Extract the (x, y) coordinate from the center of the cell holding the provided text.  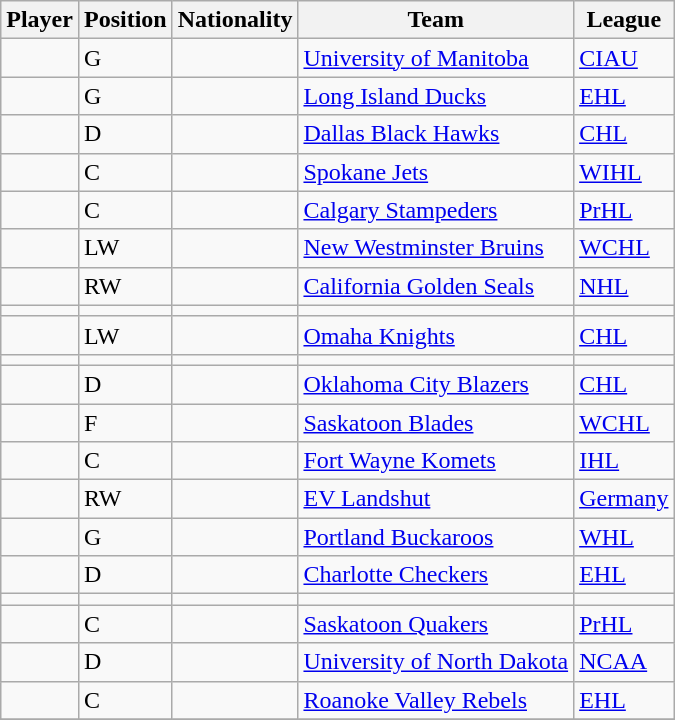
Spokane Jets (436, 172)
Charlotte Checkers (436, 575)
WHL (624, 537)
California Golden Seals (436, 286)
CIAU (624, 58)
New Westminster Bruins (436, 248)
WIHL (624, 172)
University of North Dakota (436, 662)
Saskatoon Blades (436, 423)
IHL (624, 461)
Portland Buckaroos (436, 537)
Calgary Stampeders (436, 210)
Nationality (235, 20)
Germany (624, 499)
NCAA (624, 662)
EV Landshut (436, 499)
Fort Wayne Komets (436, 461)
University of Manitoba (436, 58)
Long Island Ducks (436, 96)
Dallas Black Hawks (436, 134)
Oklahoma City Blazers (436, 384)
League (624, 20)
Player (40, 20)
Saskatoon Quakers (436, 624)
NHL (624, 286)
Position (125, 20)
Team (436, 20)
Roanoke Valley Rebels (436, 700)
Omaha Knights (436, 335)
F (125, 423)
